Scan for the cell matching the given text and deliver its [X, Y] coordinate at center. 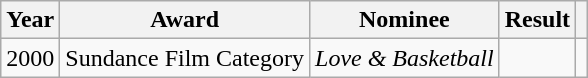
2000 [30, 58]
Nominee [405, 20]
Result [537, 20]
Sundance Film Category [185, 58]
Year [30, 20]
Award [185, 20]
Love & Basketball [405, 58]
